Output the [x, y] coordinate of the center of the cell containing the given text.  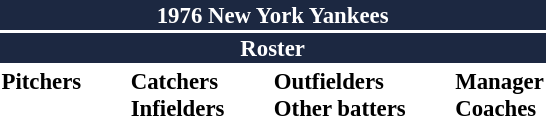
1976 New York Yankees [272, 15]
Roster [272, 48]
